Capture the cell that displays the provided text and extract its [x, y] central coordinate. 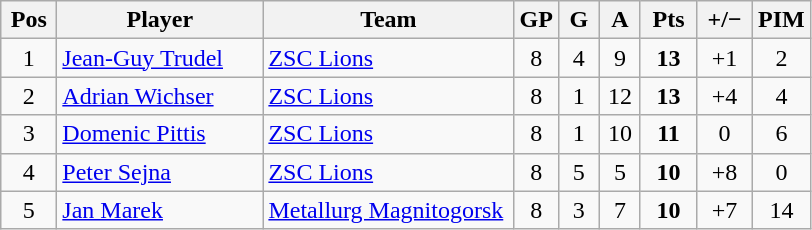
6 [782, 134]
Peter Sejna [160, 172]
G [578, 20]
9 [620, 58]
Jan Marek [160, 210]
Adrian Wichser [160, 96]
+7 [725, 210]
11 [668, 134]
+1 [725, 58]
Team [388, 20]
Pts [668, 20]
+4 [725, 96]
Player [160, 20]
PIM [782, 20]
A [620, 20]
Metallurg Magnitogorsk [388, 210]
12 [620, 96]
+/− [725, 20]
7 [620, 210]
GP [536, 20]
Domenic Pittis [160, 134]
Jean-Guy Trudel [160, 58]
14 [782, 210]
Pos [29, 20]
+8 [725, 172]
